Locate the cell with the specified text and output its (x, y) center coordinate. 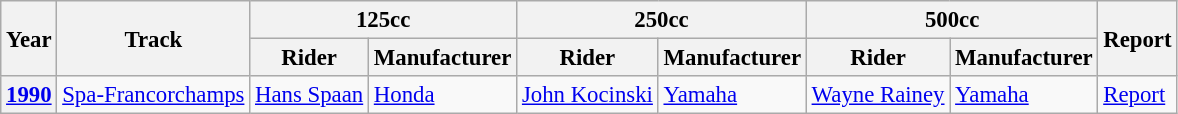
250cc (662, 20)
Year (29, 38)
1990 (29, 95)
Wayne Rainey (878, 95)
Track (154, 38)
Spa-Francorchamps (154, 95)
500cc (952, 20)
Honda (443, 95)
Hans Spaan (310, 95)
125cc (384, 20)
John Kocinski (588, 95)
